Search for the cell housing the specified text and yield its (X, Y) center coordinate. 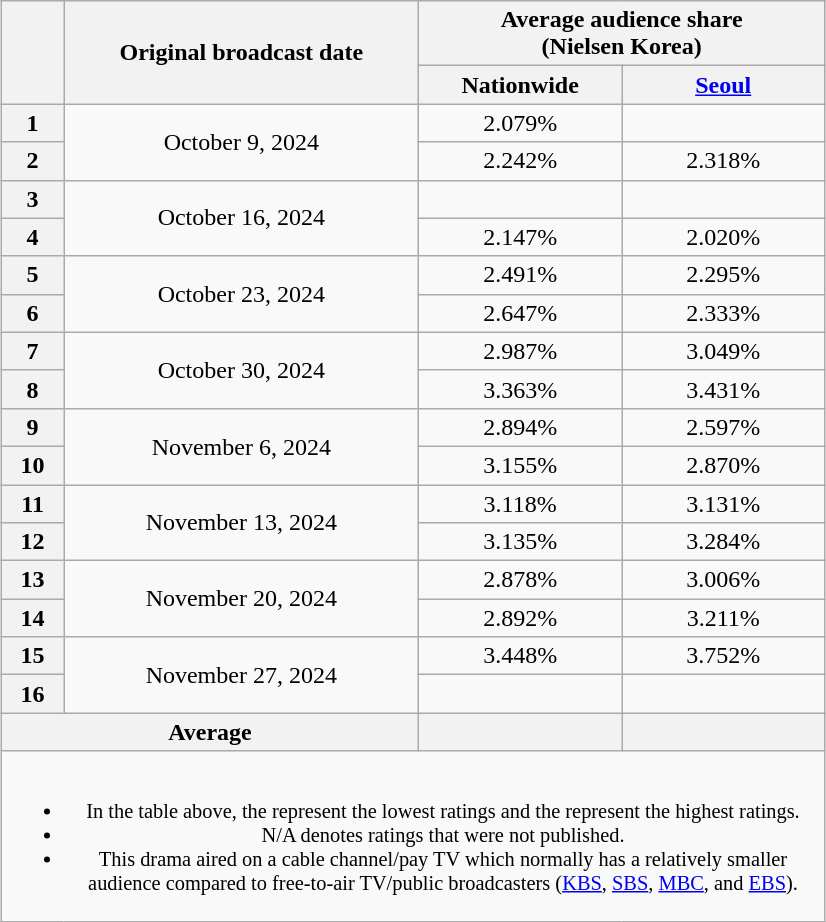
3.363% (520, 389)
3.431% (724, 389)
14 (32, 618)
2 (32, 161)
Seoul (724, 85)
November 20, 2024 (242, 599)
2.892% (520, 618)
12 (32, 542)
2.147% (520, 237)
3 (32, 199)
2.491% (520, 275)
2.333% (724, 313)
Average audience share(Nielsen Korea) (622, 34)
7 (32, 351)
3.155% (520, 465)
Nationwide (520, 85)
2.878% (520, 580)
November 13, 2024 (242, 522)
October 30, 2024 (242, 370)
2.318% (724, 161)
3.284% (724, 542)
3.131% (724, 503)
Original broadcast date (242, 52)
13 (32, 580)
10 (32, 465)
8 (32, 389)
6 (32, 313)
3.118% (520, 503)
2.020% (724, 237)
2.597% (724, 427)
2.987% (520, 351)
October 23, 2024 (242, 294)
2.894% (520, 427)
9 (32, 427)
3.006% (724, 580)
11 (32, 503)
3.211% (724, 618)
2.079% (520, 123)
3.135% (520, 542)
October 16, 2024 (242, 218)
2.295% (724, 275)
15 (32, 656)
November 27, 2024 (242, 675)
5 (32, 275)
2.242% (520, 161)
3.752% (724, 656)
4 (32, 237)
Average (210, 732)
16 (32, 694)
2.870% (724, 465)
3.448% (520, 656)
November 6, 2024 (242, 446)
October 9, 2024 (242, 142)
1 (32, 123)
2.647% (520, 313)
3.049% (724, 351)
